Scan for the cell matching the given text and deliver its (x, y) coordinate at center. 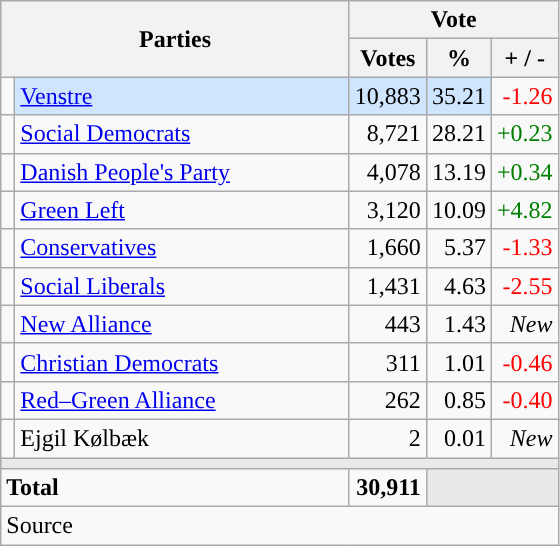
3,120 (388, 210)
Conservatives (182, 248)
-0.40 (524, 400)
262 (388, 400)
Parties (176, 39)
-1.26 (524, 96)
% (458, 58)
0.85 (458, 400)
Danish People's Party (182, 172)
1,431 (388, 286)
+ / - (524, 58)
28.21 (458, 134)
Christian Democrats (182, 362)
Total (176, 488)
311 (388, 362)
35.21 (458, 96)
-0.46 (524, 362)
4,078 (388, 172)
1.01 (458, 362)
Social Liberals (182, 286)
13.19 (458, 172)
8,721 (388, 134)
10,883 (388, 96)
5.37 (458, 248)
-2.55 (524, 286)
Source (280, 526)
+0.34 (524, 172)
Green Left (182, 210)
Venstre (182, 96)
-1.33 (524, 248)
+0.23 (524, 134)
Social Democrats (182, 134)
2 (388, 438)
443 (388, 324)
30,911 (388, 488)
Red–Green Alliance (182, 400)
Vote (454, 20)
10.09 (458, 210)
Votes (388, 58)
1,660 (388, 248)
New Alliance (182, 324)
+4.82 (524, 210)
1.43 (458, 324)
0.01 (458, 438)
4.63 (458, 286)
Ejgil Kølbæk (182, 438)
